Determine the (X, Y) coordinate at the center of the cell enclosing the given text.  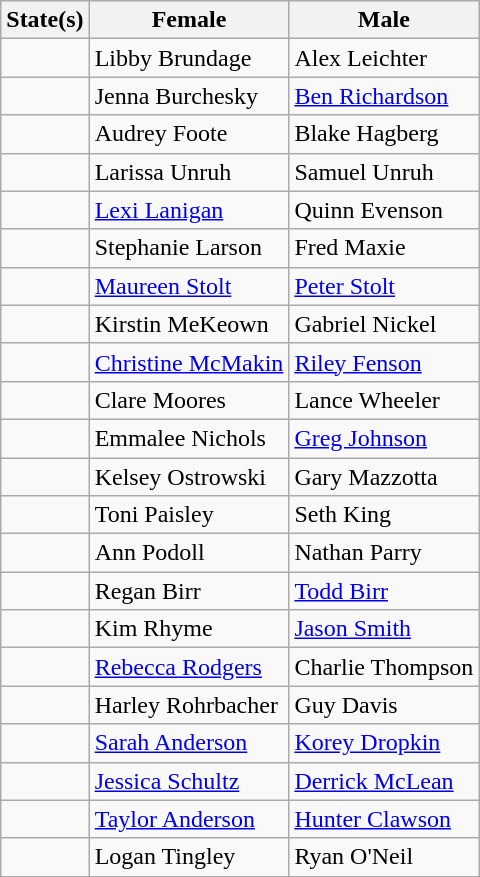
Gabriel Nickel (384, 324)
Clare Moores (189, 400)
Lexi Lanigan (189, 210)
Maureen Stolt (189, 286)
Quinn Evenson (384, 210)
Regan Birr (189, 591)
Seth King (384, 515)
Ryan O'Neil (384, 857)
Peter Stolt (384, 286)
Korey Dropkin (384, 743)
Jason Smith (384, 629)
Kelsey Ostrowski (189, 477)
Kim Rhyme (189, 629)
Hunter Clawson (384, 819)
Nathan Parry (384, 553)
State(s) (45, 20)
Ann Podoll (189, 553)
Audrey Foote (189, 134)
Stephanie Larson (189, 248)
Male (384, 20)
Lance Wheeler (384, 400)
Ben Richardson (384, 96)
Kirstin MeKeown (189, 324)
Todd Birr (384, 591)
Guy Davis (384, 705)
Alex Leichter (384, 58)
Harley Rohrbacher (189, 705)
Samuel Unruh (384, 172)
Gary Mazzotta (384, 477)
Charlie Thompson (384, 667)
Emmalee Nichols (189, 438)
Fred Maxie (384, 248)
Jenna Burchesky (189, 96)
Greg Johnson (384, 438)
Derrick McLean (384, 781)
Taylor Anderson (189, 819)
Rebecca Rodgers (189, 667)
Sarah Anderson (189, 743)
Female (189, 20)
Toni Paisley (189, 515)
Libby Brundage (189, 58)
Christine McMakin (189, 362)
Larissa Unruh (189, 172)
Jessica Schultz (189, 781)
Riley Fenson (384, 362)
Logan Tingley (189, 857)
Blake Hagberg (384, 134)
